Identify which cell holds the provided text, then report its (X, Y) central coordinate. 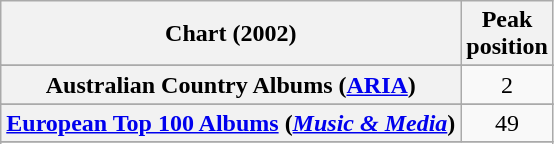
2 (507, 85)
Chart (2002) (231, 34)
49 (507, 123)
Australian Country Albums (ARIA) (231, 85)
European Top 100 Albums (Music & Media) (231, 123)
Peakposition (507, 34)
